For the text-containing cell, return its midpoint in (X, Y) coordinate format. 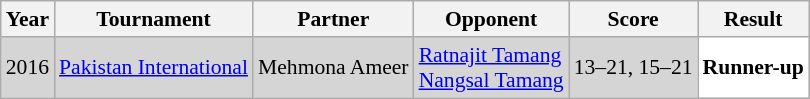
Opponent (492, 19)
Pakistan International (154, 68)
13–21, 15–21 (634, 68)
Tournament (154, 19)
Ratnajit Tamang Nangsal Tamang (492, 68)
Year (28, 19)
Mehmona Ameer (334, 68)
2016 (28, 68)
Result (754, 19)
Runner-up (754, 68)
Partner (334, 19)
Score (634, 19)
